Provide the (X, Y) coordinate of the cell's center where the given text is located.  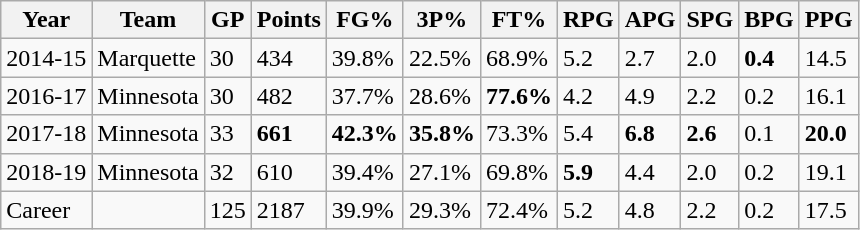
27.1% (442, 172)
RPG (589, 20)
2018-19 (46, 172)
0.1 (769, 134)
77.6% (518, 96)
4.4 (650, 172)
72.4% (518, 210)
73.3% (518, 134)
39.4% (364, 172)
610 (288, 172)
Team (148, 20)
3P% (442, 20)
GP (228, 20)
20.0 (828, 134)
2187 (288, 210)
Points (288, 20)
2.7 (650, 58)
22.5% (442, 58)
32 (228, 172)
BPG (769, 20)
33 (228, 134)
29.3% (442, 210)
5.9 (589, 172)
482 (288, 96)
0.4 (769, 58)
APG (650, 20)
35.8% (442, 134)
661 (288, 134)
125 (228, 210)
4.2 (589, 96)
FG% (364, 20)
2016-17 (46, 96)
68.9% (518, 58)
5.4 (589, 134)
2014-15 (46, 58)
4.8 (650, 210)
69.8% (518, 172)
2.6 (710, 134)
14.5 (828, 58)
434 (288, 58)
37.7% (364, 96)
39.9% (364, 210)
SPG (710, 20)
6.8 (650, 134)
19.1 (828, 172)
17.5 (828, 210)
4.9 (650, 96)
42.3% (364, 134)
Year (46, 20)
PPG (828, 20)
16.1 (828, 96)
FT% (518, 20)
Marquette (148, 58)
2017-18 (46, 134)
28.6% (442, 96)
39.8% (364, 58)
Career (46, 210)
